Return (x, y) of the center of cell containing provided text 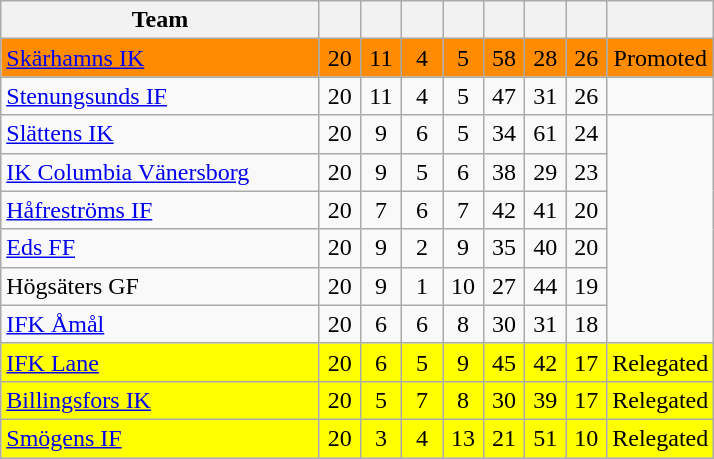
Smögens IF (160, 438)
IK Columbia Vänersborg (160, 172)
39 (546, 400)
61 (546, 134)
21 (504, 438)
Eds FF (160, 248)
47 (504, 96)
Stenungsunds IF (160, 96)
27 (504, 286)
35 (504, 248)
38 (504, 172)
23 (586, 172)
Högsäters GF (160, 286)
IFK Lane (160, 362)
13 (462, 438)
Promoted (660, 58)
Team (160, 20)
3 (380, 438)
Slättens IK (160, 134)
29 (546, 172)
40 (546, 248)
45 (504, 362)
51 (546, 438)
44 (546, 286)
Skärhamns IK (160, 58)
IFK Åmål (160, 324)
28 (546, 58)
41 (546, 210)
19 (586, 286)
Håfreströms IF (160, 210)
1 (422, 286)
Billingsfors IK (160, 400)
58 (504, 58)
2 (422, 248)
24 (586, 134)
18 (586, 324)
34 (504, 134)
